Return the [X, Y] coordinate for the center point of the cell that contains the specified text.  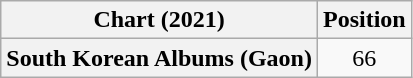
66 [364, 58]
Position [364, 20]
Chart (2021) [160, 20]
South Korean Albums (Gaon) [160, 58]
